Identify which cell holds the provided text, then report its [x, y] central coordinate. 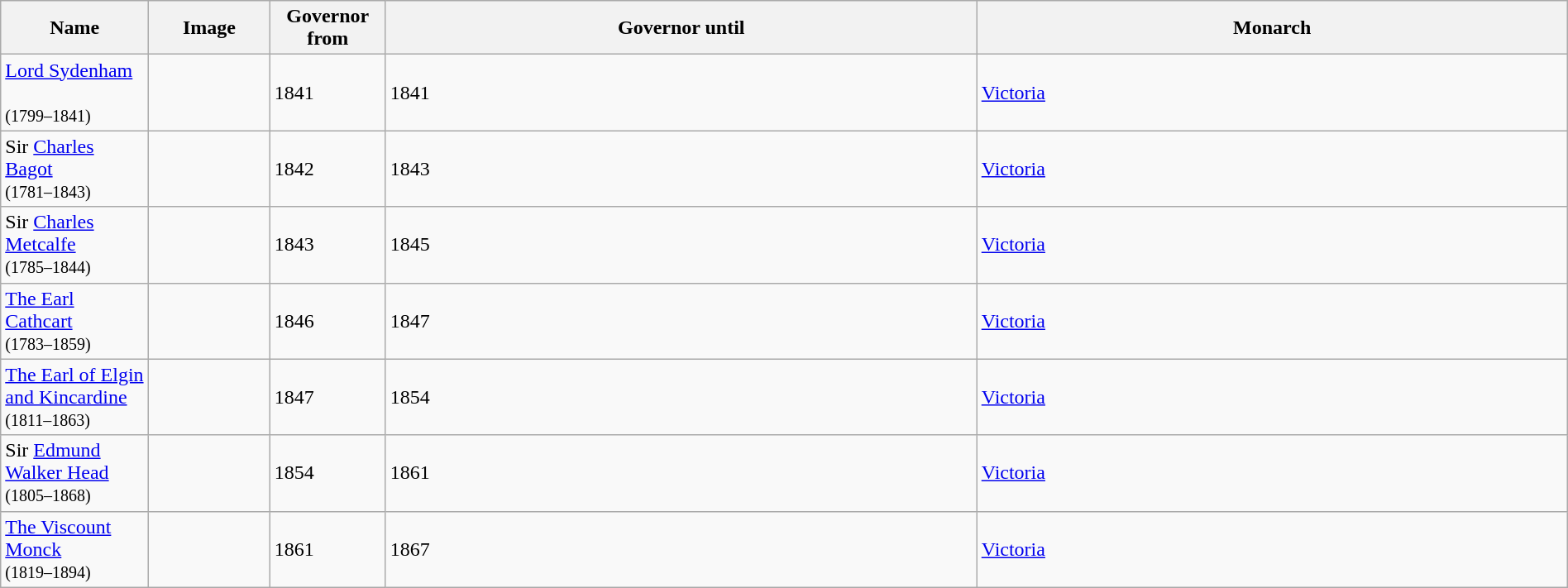
Sir Charles Bagot(1781–1843) [74, 169]
Governor from [327, 28]
The Earl Cathcart(1783–1859) [74, 321]
The Viscount Monck(1819–1894) [74, 549]
The Earl of Elgin and Kincardine(1811–1863) [74, 397]
Sir Edmund Walker Head(1805–1868) [74, 473]
Name [74, 28]
1845 [681, 245]
1846 [327, 321]
Governor until [681, 28]
Lord Sydenham(1799–1841) [74, 93]
Monarch [1272, 28]
1842 [327, 169]
Image [210, 28]
Sir Charles Metcalfe(1785–1844) [74, 245]
1867 [681, 549]
